Capture the cell that displays the provided text and extract its (x, y) central coordinate. 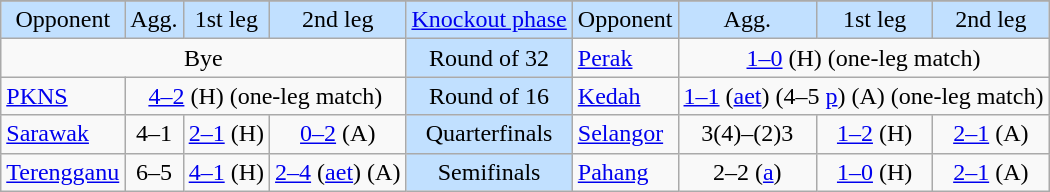
4–2 (H) (one-leg match) (266, 96)
1–0 (H) (875, 172)
Round of 32 (489, 58)
2–2 (a) (748, 172)
6–5 (154, 172)
0–2 (A) (338, 134)
Semifinals (489, 172)
1–2 (H) (875, 134)
3(4)–(2)3 (748, 134)
1–0 (H) (one-leg match) (864, 58)
Round of 16 (489, 96)
Perak (625, 58)
Knockout phase (489, 20)
1–1 (aet) (4–5 p) (A) (one-leg match) (864, 96)
2–1 (H) (226, 134)
4–1 (H) (226, 172)
2–4 (aet) (A) (338, 172)
Terengganu (63, 172)
Pahang (625, 172)
Sarawak (63, 134)
Bye (204, 58)
Quarterfinals (489, 134)
Selangor (625, 134)
PKNS (63, 96)
4–1 (154, 134)
Kedah (625, 96)
